Pinpoint the cell where the given text exists, returning its (x, y) midpoint coordinate. 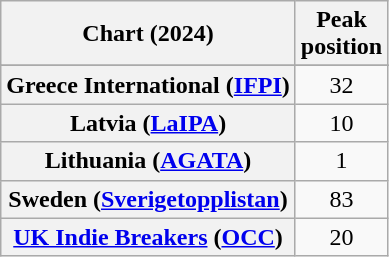
Lithuania (AGATA) (148, 161)
32 (341, 85)
UK Indie Breakers (OCC) (148, 237)
Sweden (Sverigetopplistan) (148, 199)
Latvia (LaIPA) (148, 123)
Peakposition (341, 34)
Greece International (IFPI) (148, 85)
83 (341, 199)
Chart (2024) (148, 34)
1 (341, 161)
20 (341, 237)
10 (341, 123)
